Scan for the cell matching the given text and deliver its [x, y] coordinate at center. 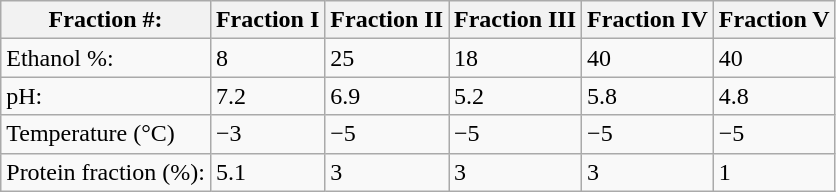
Fraction I [267, 20]
Ethanol %: [106, 58]
Fraction #: [106, 20]
18 [516, 58]
Fraction V [774, 20]
6.9 [387, 96]
Fraction III [516, 20]
pH: [106, 96]
Fraction II [387, 20]
5.2 [516, 96]
−3 [267, 134]
25 [387, 58]
4.8 [774, 96]
Protein fraction (%): [106, 172]
5.1 [267, 172]
5.8 [648, 96]
1 [774, 172]
7.2 [267, 96]
8 [267, 58]
Temperature (°C) [106, 134]
Fraction IV [648, 20]
